Provide the (x, y) coordinate of the cell's center where the given text is located.  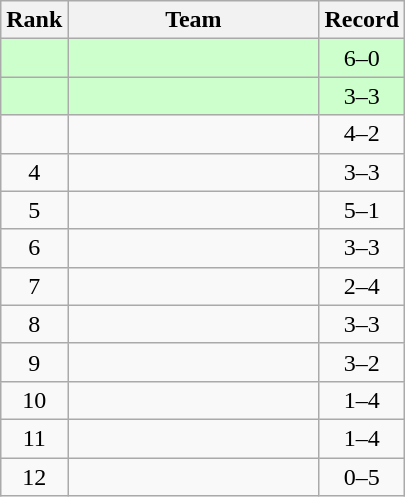
0–5 (362, 477)
8 (34, 324)
Rank (34, 20)
6 (34, 248)
10 (34, 400)
5–1 (362, 210)
9 (34, 362)
3–2 (362, 362)
6–0 (362, 58)
4–2 (362, 134)
12 (34, 477)
2–4 (362, 286)
Record (362, 20)
11 (34, 438)
5 (34, 210)
4 (34, 172)
7 (34, 286)
Team (194, 20)
